Return [X, Y] of the center of cell containing provided text 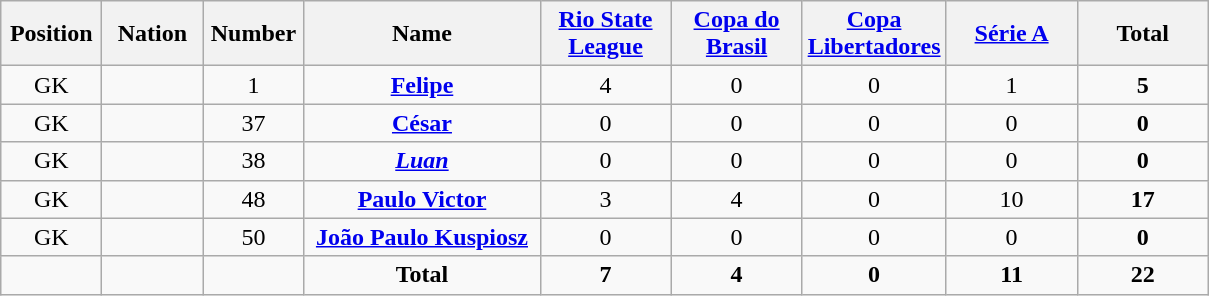
37 [254, 123]
50 [254, 237]
Luan [422, 161]
Série A [1012, 34]
11 [1012, 275]
Felipe [422, 85]
Number [254, 34]
38 [254, 161]
Copa do Brasil [736, 34]
Copa Libertadores [874, 34]
César [422, 123]
3 [606, 199]
Position [52, 34]
5 [1142, 85]
Nation [152, 34]
Rio State League [606, 34]
7 [606, 275]
Name [422, 34]
48 [254, 199]
Paulo Victor [422, 199]
10 [1012, 199]
João Paulo Kuspiosz [422, 237]
17 [1142, 199]
22 [1142, 275]
